Output the (X, Y) coordinate of the center of the cell containing the given text.  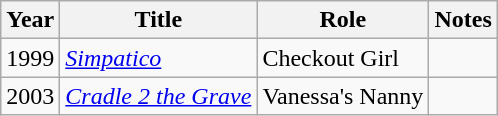
Notes (463, 20)
Year (30, 20)
Title (158, 20)
2003 (30, 96)
1999 (30, 58)
Role (343, 20)
Simpatico (158, 58)
Cradle 2 the Grave (158, 96)
Vanessa's Nanny (343, 96)
Checkout Girl (343, 58)
